Return the (x, y) coordinate for the center point of the cell that contains the specified text.  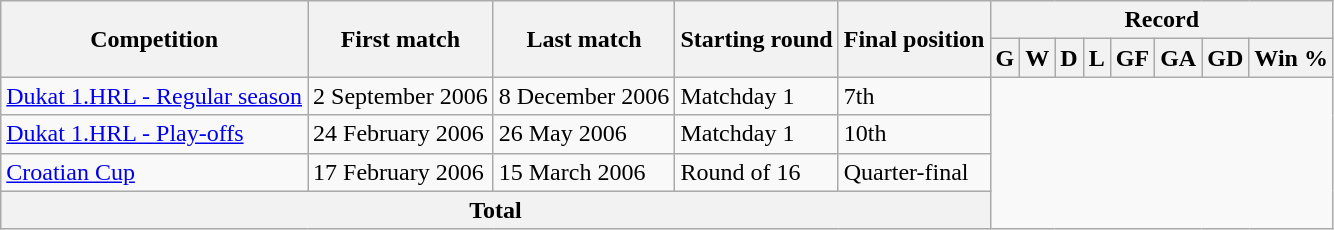
Last match (584, 39)
Final position (914, 39)
Win % (1292, 58)
Competition (154, 39)
17 February 2006 (401, 172)
10th (914, 134)
26 May 2006 (584, 134)
15 March 2006 (584, 172)
Round of 16 (756, 172)
24 February 2006 (401, 134)
8 December 2006 (584, 96)
First match (401, 39)
G (1005, 58)
Quarter-final (914, 172)
W (1038, 58)
Total (496, 210)
GD (1226, 58)
2 September 2006 (401, 96)
7th (914, 96)
Croatian Cup (154, 172)
Record (1162, 20)
GF (1132, 58)
L (1096, 58)
GA (1178, 58)
Dukat 1.HRL - Regular season (154, 96)
Dukat 1.HRL - Play-offs (154, 134)
Starting round (756, 39)
D (1069, 58)
